Find where the given text appears and provide that cell's center as [X, Y] coordinate. 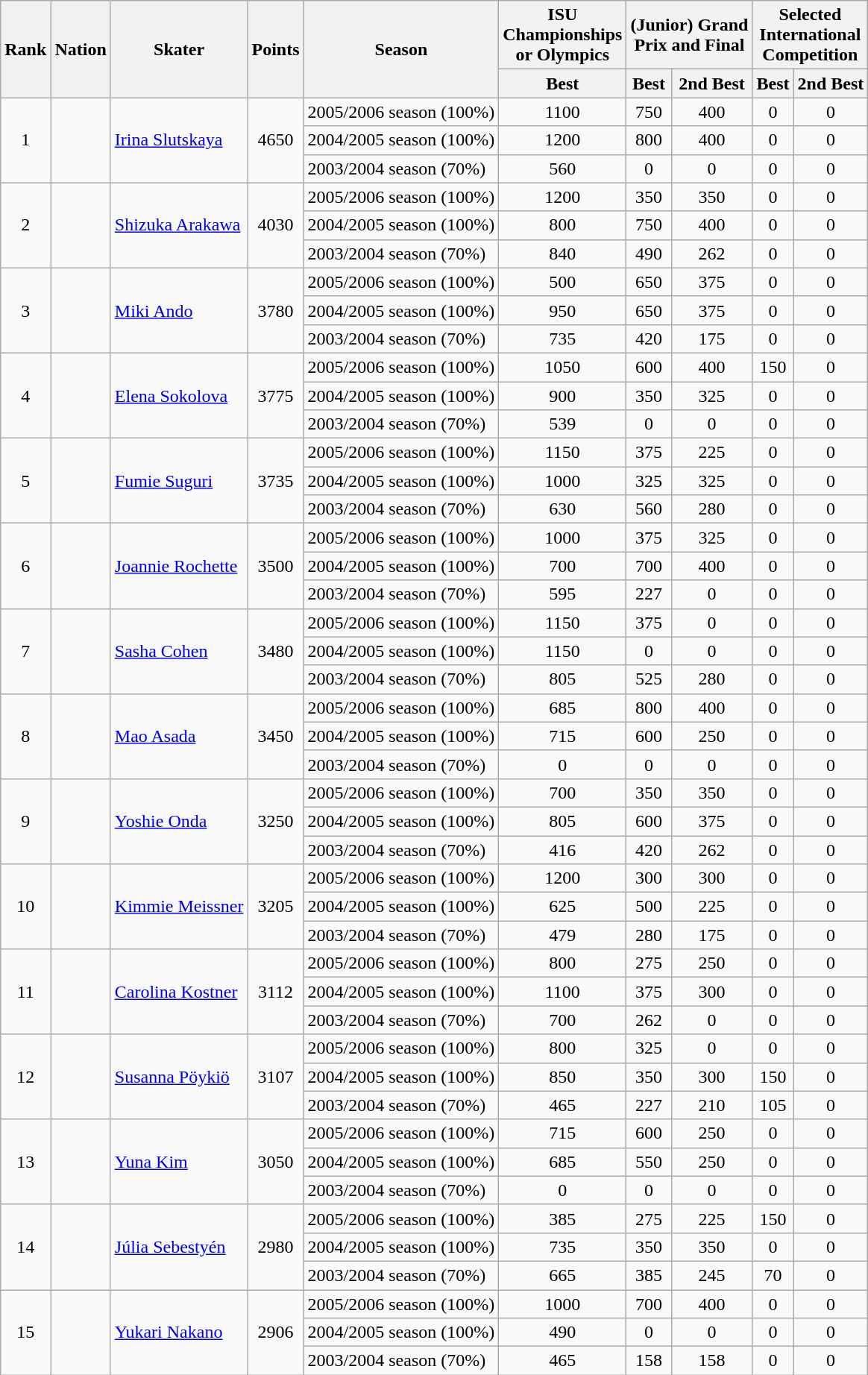
Irina Slutskaya [179, 140]
665 [562, 1275]
4030 [276, 225]
630 [562, 509]
2 [25, 225]
(Junior) Grand Prix and Final [689, 35]
12 [25, 1077]
9 [25, 821]
840 [562, 254]
ISU Championships or Olympics [562, 35]
8 [25, 736]
Points [276, 49]
Shizuka Arakawa [179, 225]
416 [562, 849]
Yuna Kim [179, 1162]
479 [562, 935]
1 [25, 140]
1050 [562, 367]
2906 [276, 1332]
Fumie Suguri [179, 481]
4650 [276, 140]
Rank [25, 49]
3775 [276, 395]
6 [25, 566]
11 [25, 992]
7 [25, 651]
Yukari Nakano [179, 1332]
Miki Ando [179, 310]
13 [25, 1162]
15 [25, 1332]
210 [711, 1105]
5 [25, 481]
Susanna Pöykiö [179, 1077]
3107 [276, 1077]
950 [562, 310]
3050 [276, 1162]
245 [711, 1275]
Júlia Sebestyén [179, 1247]
2980 [276, 1247]
3450 [276, 736]
3 [25, 310]
3112 [276, 992]
595 [562, 594]
10 [25, 907]
625 [562, 907]
3480 [276, 651]
Carolina Kostner [179, 992]
Sasha Cohen [179, 651]
850 [562, 1077]
Joannie Rochette [179, 566]
4 [25, 395]
Mao Asada [179, 736]
3500 [276, 566]
525 [649, 679]
539 [562, 424]
70 [773, 1275]
550 [649, 1162]
Season [401, 49]
Yoshie Onda [179, 821]
14 [25, 1247]
Kimmie Meissner [179, 907]
Selected International Competition [810, 35]
3205 [276, 907]
900 [562, 396]
3250 [276, 821]
3735 [276, 481]
Elena Sokolova [179, 395]
3780 [276, 310]
105 [773, 1105]
Skater [179, 49]
Nation [81, 49]
